Pinpoint the cell where the given text exists, returning its (X, Y) midpoint coordinate. 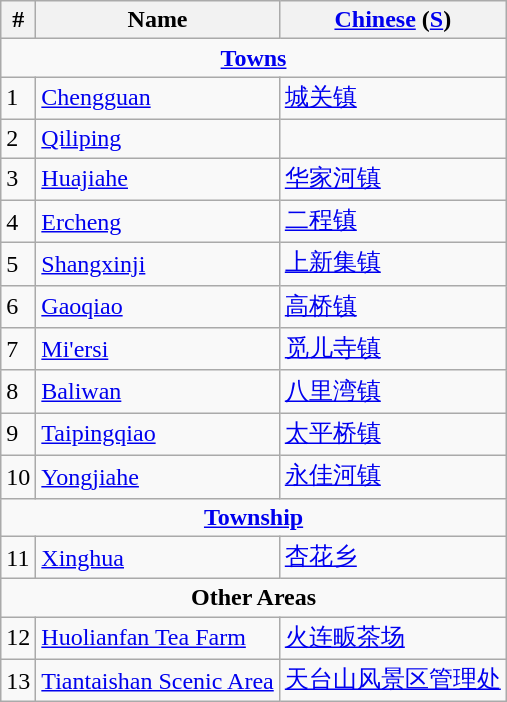
Huolianfan Tea Farm (158, 638)
1 (18, 98)
Yongjiahe (158, 476)
Gaoqiao (158, 306)
10 (18, 476)
高桥镇 (392, 306)
Mi'ersi (158, 350)
天台山风景区管理处 (392, 680)
9 (18, 434)
华家河镇 (392, 180)
永佳河镇 (392, 476)
Tiantaishan Scenic Area (158, 680)
Ercheng (158, 222)
Other Areas (254, 598)
Name (158, 20)
八里湾镇 (392, 392)
Chinese (S) (392, 20)
Towns (254, 58)
Huajiahe (158, 180)
杏花乡 (392, 558)
13 (18, 680)
# (18, 20)
3 (18, 180)
火连畈茶场 (392, 638)
Qiliping (158, 138)
太平桥镇 (392, 434)
二程镇 (392, 222)
Township (254, 517)
7 (18, 350)
上新集镇 (392, 264)
Xinghua (158, 558)
Taipingqiao (158, 434)
8 (18, 392)
11 (18, 558)
2 (18, 138)
6 (18, 306)
Shangxinji (158, 264)
觅儿寺镇 (392, 350)
4 (18, 222)
12 (18, 638)
城关镇 (392, 98)
5 (18, 264)
Chengguan (158, 98)
Baliwan (158, 392)
